Scan for the cell matching the given text and deliver its [x, y] coordinate at center. 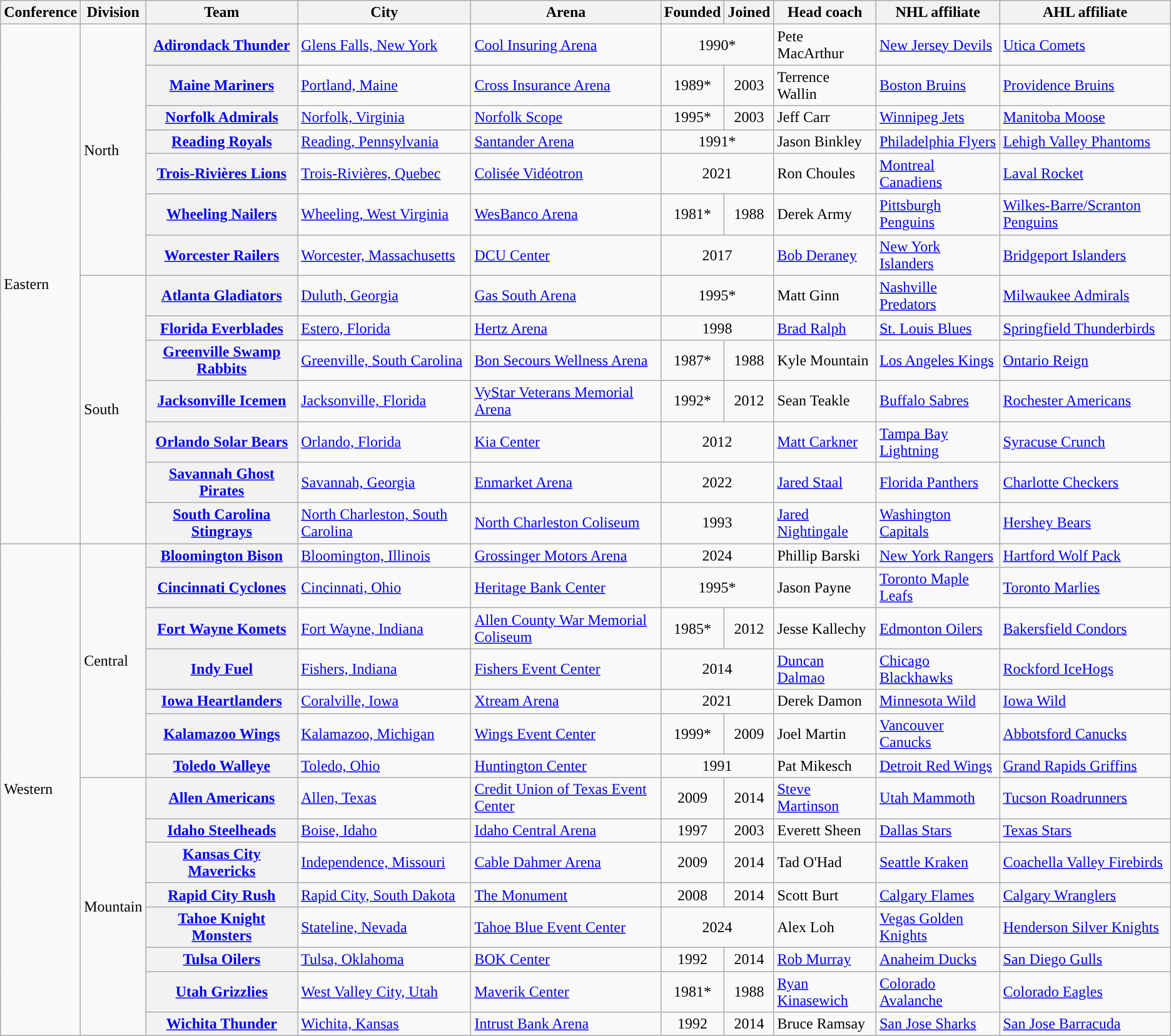
Dallas Stars [937, 830]
The Monument [565, 895]
Toronto Marlies [1085, 588]
Vancouver Canucks [937, 733]
Boise, Idaho [384, 830]
Bloomington Bison [221, 556]
Iowa Heartlanders [221, 701]
Wings Event Center [565, 733]
1993 [717, 523]
Savannah Ghost Pirates [221, 483]
Nashville Predators [937, 295]
AHL affiliate [1085, 13]
Division [113, 13]
Pete MacArthur [825, 45]
Bob Deraney [825, 255]
Tahoe Knight Monsters [221, 927]
1990* [717, 45]
Boston Bruins [937, 85]
Minnesota Wild [937, 701]
Maverik Center [565, 991]
Philadelphia Flyers [937, 141]
Colorado Avalanche [937, 991]
Atlanta Gladiators [221, 295]
2008 [692, 895]
Jason Binkley [825, 141]
Conference [41, 13]
VyStar Veterans Memorial Arena [565, 400]
New York Islanders [937, 255]
1992* [692, 400]
Duncan Dalmao [825, 669]
Anaheim Ducks [937, 959]
Brad Ralph [825, 328]
New York Rangers [937, 556]
Bakersfield Condors [1085, 628]
1998 [717, 328]
Chicago Blackhawks [937, 669]
NHL affiliate [937, 13]
Jacksonville Icemen [221, 400]
1997 [692, 830]
Intrust Bank Arena [565, 1024]
Fishers Event Center [565, 669]
Alex Loh [825, 927]
Orlando, Florida [384, 442]
Arena [565, 13]
Indy Fuel [221, 669]
Orlando Solar Bears [221, 442]
Gas South Arena [565, 295]
Western [41, 790]
Mountain [113, 906]
Head coach [825, 13]
Rob Murray [825, 959]
Norfolk Scope [565, 118]
Joined [749, 13]
Milwaukee Admirals [1085, 295]
Founded [692, 13]
Worcester, Massachusetts [384, 255]
Matt Carkner [825, 442]
Jeff Carr [825, 118]
North Charleston, South Carolina [384, 523]
Fishers, Indiana [384, 669]
Hershey Bears [1085, 523]
Maine Mariners [221, 85]
Kalamazoo, Michigan [384, 733]
Toledo, Ohio [384, 766]
Wilkes-Barre/Scranton Penguins [1085, 214]
Everett Sheen [825, 830]
Joel Martin [825, 733]
2022 [717, 483]
Ontario Reign [1085, 360]
1999* [692, 733]
Matt Ginn [825, 295]
Charlotte Checkers [1085, 483]
Adirondack Thunder [221, 45]
Seattle Kraken [937, 862]
Cincinnati, Ohio [384, 588]
Bruce Ramsay [825, 1024]
Jared Staal [825, 483]
Tad O'Had [825, 862]
Texas Stars [1085, 830]
Central [113, 661]
Kalamazoo Wings [221, 733]
1985* [692, 628]
Washington Capitals [937, 523]
North [113, 150]
Tampa Bay Lightning [937, 442]
Utah Mammoth [937, 798]
Greenville, South Carolina [384, 360]
Los Angeles Kings [937, 360]
Pittsburgh Penguins [937, 214]
San Diego Gulls [1085, 959]
Reading Royals [221, 141]
Tahoe Blue Event Center [565, 927]
Greenville Swamp Rabbits [221, 360]
Syracuse Crunch [1085, 442]
Tucson Roadrunners [1085, 798]
Winnipeg Jets [937, 118]
Jason Payne [825, 588]
Sean Teakle [825, 400]
Scott Burt [825, 895]
Tulsa, Oklahoma [384, 959]
Duluth, Georgia [384, 295]
Wichita, Kansas [384, 1024]
Calgary Wranglers [1085, 895]
Detroit Red Wings [937, 766]
Manitoba Moose [1085, 118]
Florida Everblades [221, 328]
1991* [717, 141]
Allen Americans [221, 798]
Cross Insurance Arena [565, 85]
Tulsa Oilers [221, 959]
Trois-Rivières Lions [221, 174]
Colisée Vidéotron [565, 174]
Hartford Wolf Pack [1085, 556]
Iowa Wild [1085, 701]
Jacksonville, Florida [384, 400]
Ron Choules [825, 174]
Phillip Barski [825, 556]
Rochester Americans [1085, 400]
WesBanco Arena [565, 214]
Colorado Eagles [1085, 991]
Grossinger Motors Arena [565, 556]
Providence Bruins [1085, 85]
Huntington Center [565, 766]
Utica Comets [1085, 45]
South [113, 409]
Laval Rocket [1085, 174]
New Jersey Devils [937, 45]
Wheeling, West Virginia [384, 214]
Wichita Thunder [221, 1024]
Rapid City, South Dakota [384, 895]
South Carolina Stingrays [221, 523]
DCU Center [565, 255]
Credit Union of Texas Event Center [565, 798]
Derek Damon [825, 701]
Springfield Thunderbirds [1085, 328]
Savannah, Georgia [384, 483]
Team [221, 13]
Bridgeport Islanders [1085, 255]
Hertz Arena [565, 328]
Vegas Golden Knights [937, 927]
Bloomington, Illinois [384, 556]
Rockford IceHogs [1085, 669]
Idaho Steelheads [221, 830]
Glens Falls, New York [384, 45]
Allen, Texas [384, 798]
Cool Insuring Arena [565, 45]
Calgary Flames [937, 895]
Worcester Railers [221, 255]
Portland, Maine [384, 85]
Lehigh Valley Phantoms [1085, 141]
Kia Center [565, 442]
BOK Center [565, 959]
Allen County War Memorial Coliseum [565, 628]
Coachella Valley Firebirds [1085, 862]
1987* [692, 360]
Coralville, Iowa [384, 701]
Grand Rapids Griffins [1085, 766]
Xtream Arena [565, 701]
St. Louis Blues [937, 328]
1991 [717, 766]
Heritage Bank Center [565, 588]
City [384, 13]
Jared Nightingale [825, 523]
West Valley City, Utah [384, 991]
Estero, Florida [384, 328]
Reading, Pennsylvania [384, 141]
North Charleston Coliseum [565, 523]
Independence, Missouri [384, 862]
Derek Army [825, 214]
Edmonton Oilers [937, 628]
Trois-Rivières, Quebec [384, 174]
Montreal Canadiens [937, 174]
Buffalo Sabres [937, 400]
Bon Secours Wellness Arena [565, 360]
Santander Arena [565, 141]
Kyle Mountain [825, 360]
Rapid City Rush [221, 895]
San Jose Sharks [937, 1024]
Henderson Silver Knights [1085, 927]
2017 [717, 255]
Kansas City Mavericks [221, 862]
Jesse Kallechy [825, 628]
Florida Panthers [937, 483]
Cable Dahmer Arena [565, 862]
Wheeling Nailers [221, 214]
Abbotsford Canucks [1085, 733]
Enmarket Arena [565, 483]
1989* [692, 85]
San Jose Barracuda [1085, 1024]
Terrence Wallin [825, 85]
Stateline, Nevada [384, 927]
Fort Wayne Komets [221, 628]
Pat Mikesch [825, 766]
Ryan Kinasewich [825, 991]
Fort Wayne, Indiana [384, 628]
Toronto Maple Leafs [937, 588]
Toledo Walleye [221, 766]
Utah Grizzlies [221, 991]
Eastern [41, 284]
Norfolk Admirals [221, 118]
Idaho Central Arena [565, 830]
Steve Martinson [825, 798]
Norfolk, Virginia [384, 118]
Cincinnati Cyclones [221, 588]
